Pinpoint the cell where the given text exists, returning its (x, y) midpoint coordinate. 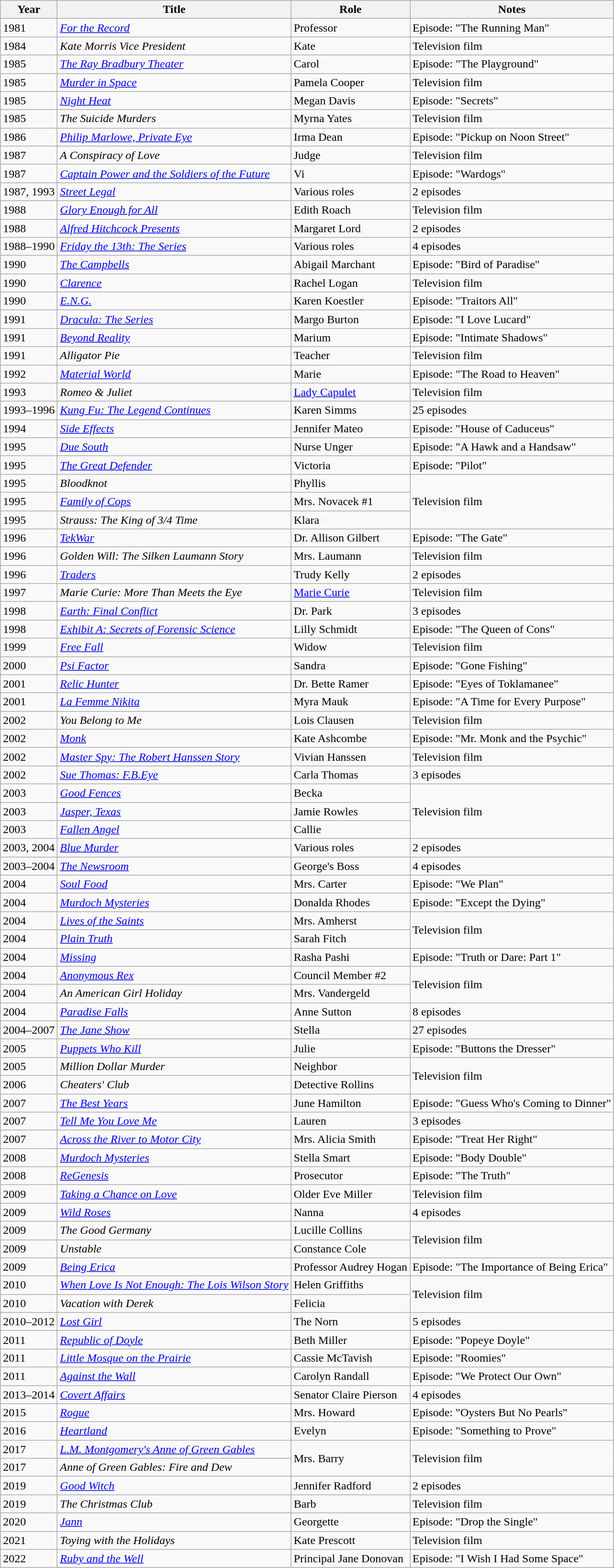
Kate (350, 46)
2022 (29, 1558)
Episode: "Pilot" (512, 465)
E.N.G. (174, 301)
Soul Food (174, 884)
Sue Thomas: F.B.Eye (174, 775)
Being Erica (174, 1267)
Master Spy: The Robert Hanssen Story (174, 756)
TekWar (174, 538)
1986 (29, 137)
Kate Ashcombe (350, 738)
Notes (512, 10)
Klara (350, 519)
Episode: "The Running Man" (512, 28)
Lost Girl (174, 1321)
Jann (174, 1522)
Widow (350, 647)
The Suicide Murders (174, 119)
Marie Curie (350, 593)
Barb (350, 1504)
Missing (174, 957)
Trudy Kelly (350, 575)
The Jane Show (174, 1030)
You Belong to Me (174, 720)
Episode: "I Wish I Had Some Space" (512, 1558)
The Norn (350, 1321)
Megan Davis (350, 101)
Episode: "Body Double" (512, 1158)
Episode: "Eyes of Toklamanee" (512, 684)
La Femme Nikita (174, 702)
Episode: "We Plan" (512, 884)
2015 (29, 1413)
Episode: "House of Caduceus" (512, 429)
Cheaters' Club (174, 1084)
Little Mosque on the Prairie (174, 1358)
An American Girl Holiday (174, 993)
Episode: "Wardogs" (512, 173)
Episode: "Popeye Doyle" (512, 1340)
The Great Defender (174, 465)
Irma Dean (350, 137)
Kate Morris Vice President (174, 46)
1999 (29, 647)
1997 (29, 593)
Rasha Pashi (350, 957)
When Love Is Not Enough: The Lois Wilson Story (174, 1285)
2021 (29, 1540)
Good Witch (174, 1486)
Episode: "Except the Dying" (512, 902)
Karen Simms (350, 410)
2016 (29, 1431)
Felicia (350, 1303)
Sarah Fitch (350, 939)
Against the Wall (174, 1376)
Mrs. Amherst (350, 921)
Golden Will: The Silken Laumann Story (174, 556)
Good Fences (174, 793)
Episode: "Truth or Dare: Part 1" (512, 957)
2000 (29, 666)
Jennifer Radford (350, 1486)
Helen Griffiths (350, 1285)
Donalda Rhodes (350, 902)
A Conspiracy of Love (174, 155)
Heartland (174, 1431)
2013–2014 (29, 1395)
2003, 2004 (29, 848)
Romeo & Juliet (174, 392)
Beth Miller (350, 1340)
Tell Me You Love Me (174, 1121)
Episode: "We Protect Our Own" (512, 1376)
1987, 1993 (29, 192)
Rachel Logan (350, 283)
Episode: "Buttons the Dresser" (512, 1048)
June Hamilton (350, 1103)
8 episodes (512, 1012)
Million Dollar Murder (174, 1066)
Marie Curie: More Than Meets the Eye (174, 593)
Family of Cops (174, 501)
Carla Thomas (350, 775)
Victoria (350, 465)
Paradise Falls (174, 1012)
Margo Burton (350, 319)
2004–2007 (29, 1030)
Across the River to Motor City (174, 1139)
Episode: "Bird of Paradise" (512, 265)
Street Legal (174, 192)
Myra Mauk (350, 702)
Neighbor (350, 1066)
Episode: "Drop the Single" (512, 1522)
2003–2004 (29, 866)
Episode: "Roomies" (512, 1358)
Nurse Unger (350, 447)
Episode: "The Gate" (512, 538)
Professor (350, 28)
Role (350, 10)
Phyllis (350, 483)
Philip Marlowe, Private Eye (174, 137)
Principal Jane Donovan (350, 1558)
Myrna Yates (350, 119)
Taking a Chance on Love (174, 1194)
Stella Smart (350, 1158)
Senator Claire Pierson (350, 1395)
Jasper, Texas (174, 812)
25 episodes (512, 410)
Lois Clausen (350, 720)
Mrs. Barry (350, 1458)
Episode: "Secrets" (512, 101)
27 episodes (512, 1030)
Detective Rollins (350, 1084)
Anne of Green Gables: Fire and Dew (174, 1467)
Glory Enough for All (174, 210)
Mrs. Carter (350, 884)
Unstable (174, 1249)
Episode: "Oysters But No Pearls" (512, 1413)
1981 (29, 28)
Lilly Schmidt (350, 629)
Judge (350, 155)
The Christmas Club (174, 1504)
The Ray Bradbury Theater (174, 64)
Toying with the Holidays (174, 1540)
2010–2012 (29, 1321)
Vivian Hanssen (350, 756)
Lucille Collins (350, 1230)
Nanna (350, 1212)
5 episodes (512, 1321)
Jamie Rowles (350, 812)
Anne Sutton (350, 1012)
Due South (174, 447)
Carol (350, 64)
1988–1990 (29, 247)
Alfred Hitchcock Presents (174, 228)
Title (174, 10)
Rogue (174, 1413)
Earth: Final Conflict (174, 611)
Bloodknot (174, 483)
For the Record (174, 28)
Fallen Angel (174, 830)
Episode: "Pickup on Noon Street" (512, 137)
Episode: "Intimate Shadows" (512, 338)
The Good Germany (174, 1230)
Puppets Who Kill (174, 1048)
Dracula: The Series (174, 319)
Free Fall (174, 647)
Plain Truth (174, 939)
George's Boss (350, 866)
Episode: "Treat Her Right" (512, 1139)
Traders (174, 575)
Dr. Bette Ramer (350, 684)
Ruby and the Well (174, 1558)
2020 (29, 1522)
Vi (350, 173)
Marie (350, 374)
The Newsroom (174, 866)
Kung Fu: The Legend Continues (174, 410)
Kate Prescott (350, 1540)
Mrs. Laumann (350, 556)
1994 (29, 429)
Anonymous Rex (174, 975)
Abigail Marchant (350, 265)
L.M. Montgomery's Anne of Green Gables (174, 1449)
Clarence (174, 283)
Friday the 13th: The Series (174, 247)
Blue Murder (174, 848)
Council Member #2 (350, 975)
Psi Factor (174, 666)
Beyond Reality (174, 338)
Episode: "Mr. Monk and the Psychic" (512, 738)
Episode: "The Truth" (512, 1176)
Sandra (350, 666)
Episode: "The Playground" (512, 64)
1984 (29, 46)
Lady Capulet (350, 392)
The Campbells (174, 265)
Captain Power and the Soldiers of the Future (174, 173)
Episode: "A Hawk and a Handsaw" (512, 447)
Vacation with Derek (174, 1303)
Margaret Lord (350, 228)
Murder in Space (174, 82)
Year (29, 10)
Wild Roses (174, 1212)
Alligator Pie (174, 356)
1993 (29, 392)
Callie (350, 830)
Monk (174, 738)
Episode: "The Road to Heaven" (512, 374)
Marium (350, 338)
Episode: "Traitors All" (512, 301)
Exhibit A: Secrets of Forensic Science (174, 629)
Mrs. Novacek #1 (350, 501)
Relic Hunter (174, 684)
Julie (350, 1048)
1993–1996 (29, 410)
Edith Roach (350, 210)
Mrs. Howard (350, 1413)
Dr. Allison Gilbert (350, 538)
Lives of the Saints (174, 921)
Mrs. Alicia Smith (350, 1139)
Constance Cole (350, 1249)
Strauss: The King of 3/4 Time (174, 519)
2006 (29, 1084)
Professor Audrey Hogan (350, 1267)
Prosecutor (350, 1176)
1992 (29, 374)
Stella (350, 1030)
Carolyn Randall (350, 1376)
Night Heat (174, 101)
Georgette (350, 1522)
Cassie McTavish (350, 1358)
Episode: "A Time for Every Purpose" (512, 702)
Older Eve Miller (350, 1194)
Jennifer Mateo (350, 429)
Material World (174, 374)
Episode: "Gone Fishing" (512, 666)
Episode: "Something to Prove" (512, 1431)
Teacher (350, 356)
Side Effects (174, 429)
Lauren (350, 1121)
Mrs. Vandergeld (350, 993)
Dr. Park (350, 611)
Episode: "The Importance of Being Erica" (512, 1267)
Evelyn (350, 1431)
Episode: "The Queen of Cons" (512, 629)
The Best Years (174, 1103)
Pamela Cooper (350, 82)
Covert Affairs (174, 1395)
Episode: "Guess Who's Coming to Dinner" (512, 1103)
Karen Koestler (350, 301)
Becka (350, 793)
Episode: "I Love Lucard" (512, 319)
Republic of Doyle (174, 1340)
ReGenesis (174, 1176)
